Output the [x, y] coordinate of the center of the cell containing the given text.  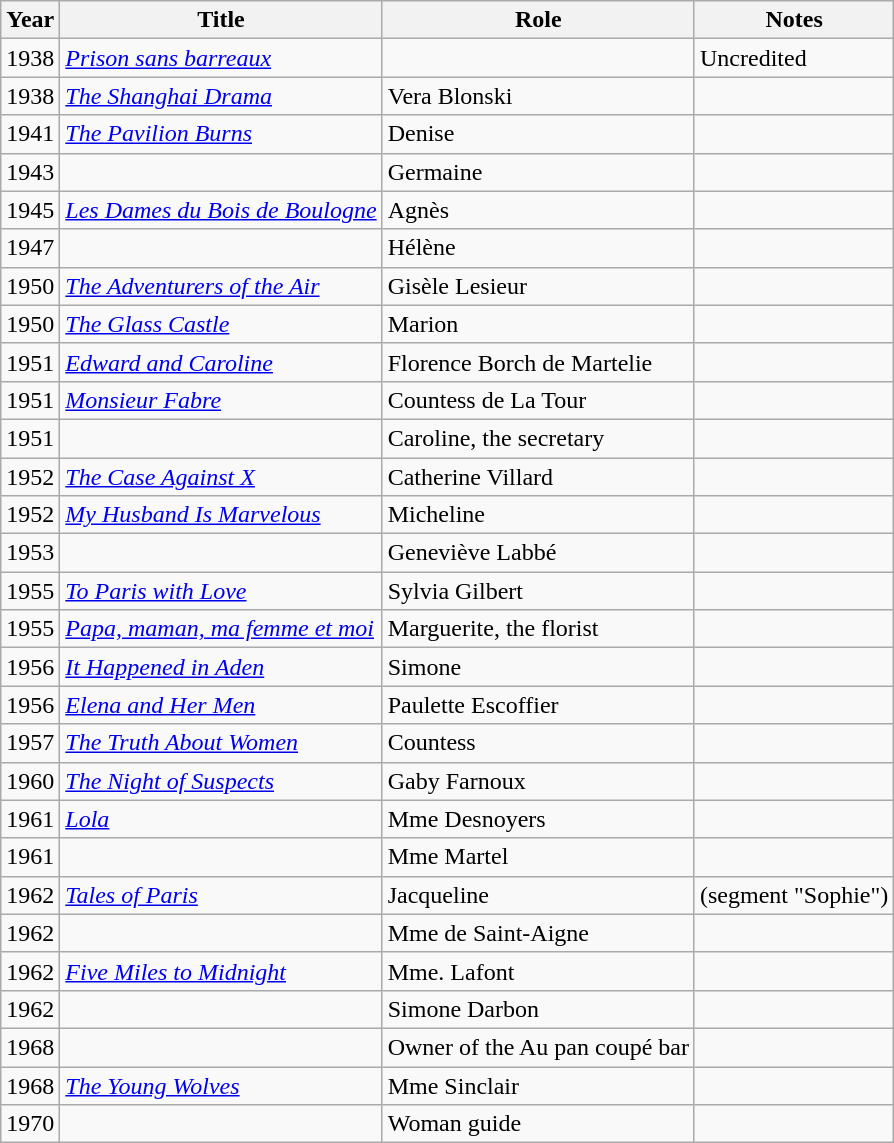
Hélène [538, 248]
1947 [30, 248]
Geneviève Labbé [538, 553]
Paulette Escoffier [538, 705]
The Truth About Women [221, 743]
Lola [221, 819]
Year [30, 20]
Mme de Saint-Aigne [538, 933]
The Night of Suspects [221, 781]
Florence Borch de Martelie [538, 362]
Caroline, the secretary [538, 438]
1953 [30, 553]
(segment "Sophie") [794, 895]
1943 [30, 172]
The Shanghai Drama [221, 96]
The Adventurers of the Air [221, 286]
My Husband Is Marvelous [221, 515]
Gisèle Lesieur [538, 286]
Les Dames du Bois de Boulogne [221, 210]
Prison sans barreaux [221, 58]
1941 [30, 134]
Elena and Her Men [221, 705]
Mme Sinclair [538, 1085]
Countess de La Tour [538, 400]
Monsieur Fabre [221, 400]
Owner of the Au pan coupé bar [538, 1047]
Notes [794, 20]
1957 [30, 743]
Jacqueline [538, 895]
Marion [538, 324]
To Paris with Love [221, 591]
The Young Wolves [221, 1085]
Woman guide [538, 1124]
The Glass Castle [221, 324]
1945 [30, 210]
Vera Blonski [538, 96]
Five Miles to Midnight [221, 971]
The Case Against X [221, 477]
It Happened in Aden [221, 667]
Marguerite, the florist [538, 629]
Papa, maman, ma femme et moi [221, 629]
The Pavilion Burns [221, 134]
1960 [30, 781]
Countess [538, 743]
Role [538, 20]
Gaby Farnoux [538, 781]
Edward and Caroline [221, 362]
Mme Desnoyers [538, 819]
Catherine Villard [538, 477]
Germaine [538, 172]
Uncredited [794, 58]
Simone Darbon [538, 1009]
Simone [538, 667]
Sylvia Gilbert [538, 591]
Agnès [538, 210]
Denise [538, 134]
Title [221, 20]
Tales of Paris [221, 895]
Mme Martel [538, 857]
Mme. Lafont [538, 971]
1970 [30, 1124]
Micheline [538, 515]
